From the cell containing the given text, extract its center point as (x, y) coordinate. 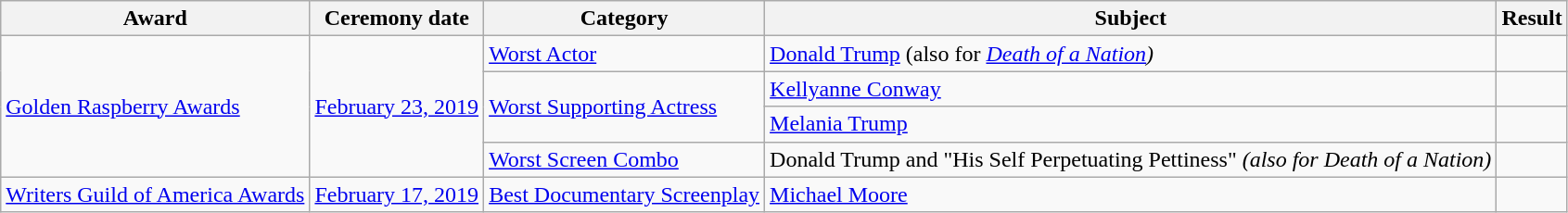
Kellyanne Conway (1131, 89)
Melania Trump (1131, 124)
Result (1532, 19)
Worst Screen Combo (625, 159)
Ceremony date (397, 19)
Category (625, 19)
Subject (1131, 19)
Writers Guild of America Awards (156, 194)
Donald Trump and "His Self Perpetuating Pettiness" (also for Death of a Nation) (1131, 159)
Golden Raspberry Awards (156, 106)
Worst Supporting Actress (625, 106)
Award (156, 19)
Best Documentary Screenplay (625, 194)
Worst Actor (625, 54)
Michael Moore (1131, 194)
February 23, 2019 (397, 106)
Donald Trump (also for Death of a Nation) (1131, 54)
February 17, 2019 (397, 194)
